Determine the [X, Y] coordinate at the center of the cell enclosing the given text.  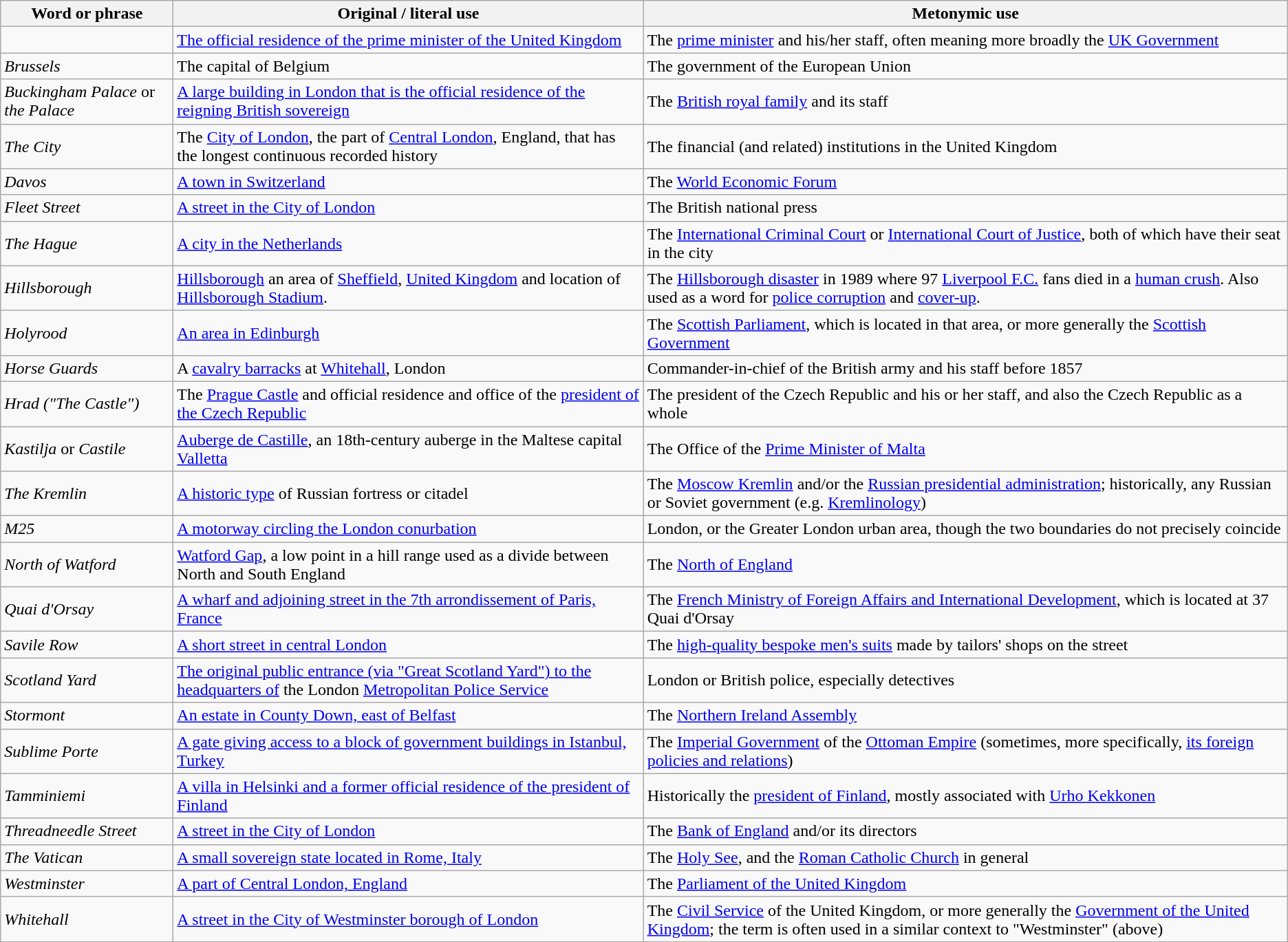
The French Ministry of Foreign Affairs and International Development, which is located at 37 Quai d'Orsay [965, 610]
The Office of the Prime Minister of Malta [965, 449]
The prime minister and his/her staff, often meaning more broadly the UK Government [965, 40]
A part of Central London, England [409, 884]
Auberge de Castille, an 18th-century auberge in the Maltese capital Valletta [409, 449]
Tamminiemi [87, 795]
Brussels [87, 66]
The International Criminal Court or International Court of Justice, both of which have their seat in the city [965, 244]
Commander-in-chief of the British army and his staff before 1857 [965, 368]
Original / literal use [409, 14]
The original public entrance (via "Great Scotland Yard") to the headquarters of the London Metropolitan Police Service [409, 680]
The Hillsborough disaster in 1989 where 97 Liverpool F.C. fans died in a human crush. Also used as a word for police corruption and cover-up. [965, 288]
Hrad ("The Castle") [87, 403]
Kastilja or Castile [87, 449]
The president of the Czech Republic and his or her staff, and also the Czech Republic as a whole [965, 403]
Fleet Street [87, 208]
The Parliament of the United Kingdom [965, 884]
Hillsborough [87, 288]
Holyrood [87, 333]
A city in the Netherlands [409, 244]
The City [87, 146]
The Moscow Kremlin and/or the Russian presidential administration; historically, any Russian or Soviet government (e.g. Kremlinology) [965, 494]
The financial (and related) institutions in the United Kingdom [965, 146]
Metonymic use [965, 14]
The Kremlin [87, 494]
A short street in central London [409, 645]
Scotland Yard [87, 680]
The City of London, the part of Central London, England, that has the longest continuous recorded history [409, 146]
Word or phrase [87, 14]
The North of England [965, 564]
The World Economic Forum [965, 182]
Stormont [87, 716]
Whitehall [87, 919]
Savile Row [87, 645]
M25 [87, 529]
A small sovereign state located in Rome, Italy [409, 857]
Historically the president of Finland, mostly associated with Urho Kekkonen [965, 795]
Watford Gap, a low point in a hill range used as a divide between North and South England [409, 564]
A villa in Helsinki and a former official residence of the president of Finland [409, 795]
The Northern Ireland Assembly [965, 716]
The capital of Belgium [409, 66]
A wharf and adjoining street in the 7th arrondissement of Paris, France [409, 610]
The Holy See, and the Roman Catholic Church in general [965, 857]
The Vatican [87, 857]
Hillsborough an area of Sheffield, United Kingdom and location of Hillsborough Stadium. [409, 288]
The Imperial Government of the Ottoman Empire (sometimes, more specifically, its foreign policies and relations) [965, 751]
North of Watford [87, 564]
The government of the European Union [965, 66]
An area in Edinburgh [409, 333]
London or British police, especially detectives [965, 680]
Buckingham Palace or the Palace [87, 102]
A street in the City of Westminster borough of London [409, 919]
Westminster [87, 884]
The Scottish Parliament, which is located in that area, or more generally the Scottish Government [965, 333]
A large building in London that is the official residence of the reigning British sovereign [409, 102]
The high-quality bespoke men's suits made by tailors' shops on the street [965, 645]
A motorway circling the London conurbation [409, 529]
Quai d'Orsay [87, 610]
The Hague [87, 244]
The British national press [965, 208]
A town in Switzerland [409, 182]
Threadneedle Street [87, 831]
Sublime Porte [87, 751]
The British royal family and its staff [965, 102]
London, or the Greater London urban area, though the two boundaries do not precisely coincide [965, 529]
An estate in County Down, east of Belfast [409, 716]
A historic type of Russian fortress or citadel [409, 494]
Davos [87, 182]
The Prague Castle and official residence and office of the president of the Czech Republic [409, 403]
The official residence of the prime minister of the United Kingdom [409, 40]
Horse Guards [87, 368]
A cavalry barracks at Whitehall, London [409, 368]
The Bank of England and/or its directors [965, 831]
A gate giving access to a block of government buildings in Istanbul, Turkey [409, 751]
